Capture the cell that displays the provided text and extract its [x, y] central coordinate. 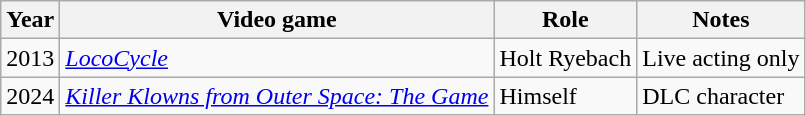
Holt Ryebach [566, 58]
Video game [277, 20]
Year [30, 20]
2013 [30, 58]
LocoCycle [277, 58]
Himself [566, 96]
DLC character [721, 96]
2024 [30, 96]
Killer Klowns from Outer Space: The Game [277, 96]
Role [566, 20]
Live acting only [721, 58]
Notes [721, 20]
